Extract the [x, y] coordinate from the center of the cell holding the provided text.  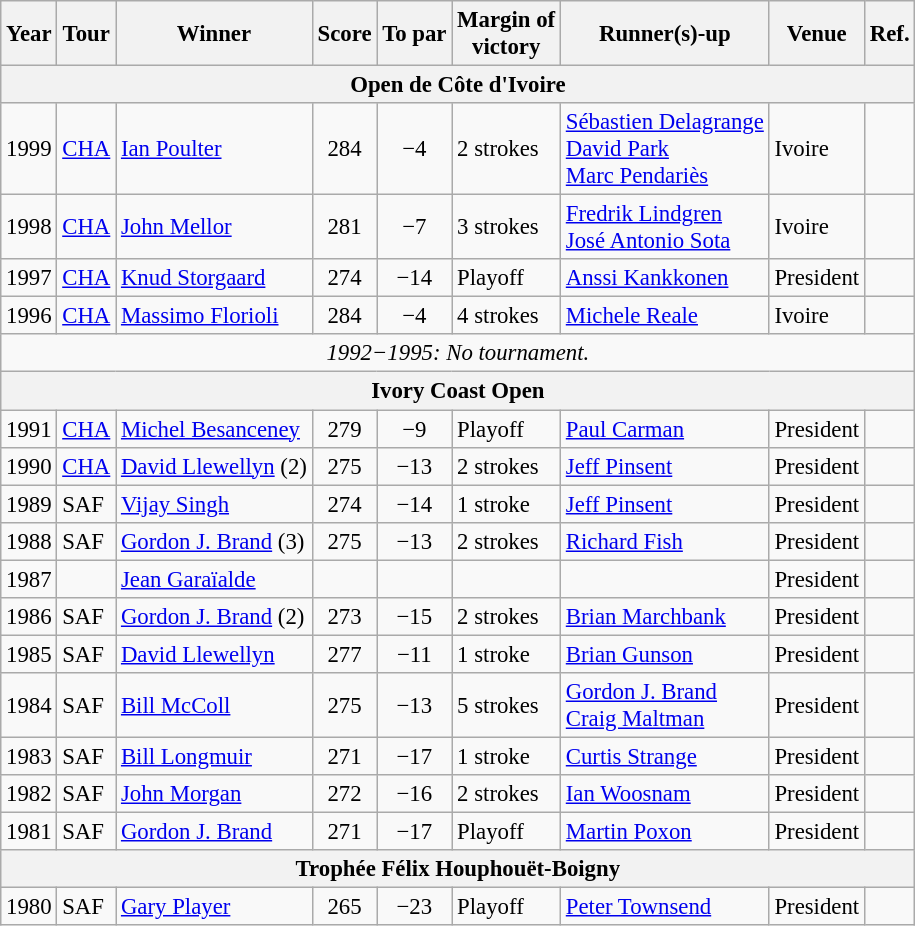
272 [344, 794]
1991 [29, 429]
277 [344, 654]
265 [344, 907]
John Morgan [214, 794]
5 strokes [506, 706]
1988 [29, 541]
Brian Marchbank [664, 617]
−16 [414, 794]
Paul Carman [664, 429]
Margin ofvictory [506, 34]
Michele Reale [664, 316]
1986 [29, 617]
1997 [29, 278]
Curtis Strange [664, 756]
Trophée Félix Houphouët-Boigny [458, 869]
1990 [29, 466]
Gordon J. Brand (3) [214, 541]
−15 [414, 617]
Michel Besanceney [214, 429]
Tour [86, 34]
Bill Longmuir [214, 756]
1987 [29, 579]
Brian Gunson [664, 654]
Ivory Coast Open [458, 391]
−11 [414, 654]
Open de Côte d'Ivoire [458, 85]
Jean Garaïalde [214, 579]
1985 [29, 654]
Gary Player [214, 907]
1992−1995: No tournament. [458, 353]
1984 [29, 706]
4 strokes [506, 316]
1989 [29, 504]
Ian Woosnam [664, 794]
To par [414, 34]
Year [29, 34]
David Llewellyn [214, 654]
1980 [29, 907]
Peter Townsend [664, 907]
Runner(s)-up [664, 34]
273 [344, 617]
Knud Storgaard [214, 278]
Gordon J. Brand Craig Maltman [664, 706]
−7 [414, 228]
Gordon J. Brand [214, 832]
Sébastien Delagrange David Park Marc Pendariès [664, 149]
Score [344, 34]
1982 [29, 794]
David Llewellyn (2) [214, 466]
1999 [29, 149]
Ref. [889, 34]
3 strokes [506, 228]
Ian Poulter [214, 149]
279 [344, 429]
Winner [214, 34]
−23 [414, 907]
−9 [414, 429]
Massimo Florioli [214, 316]
Anssi Kankkonen [664, 278]
Gordon J. Brand (2) [214, 617]
Venue [816, 34]
1983 [29, 756]
1996 [29, 316]
Richard Fish [664, 541]
1998 [29, 228]
Fredrik Lindgren José Antonio Sota [664, 228]
Bill McColl [214, 706]
281 [344, 228]
1981 [29, 832]
Martin Poxon [664, 832]
Vijay Singh [214, 504]
John Mellor [214, 228]
